Return (X, Y) of the center of cell containing provided text 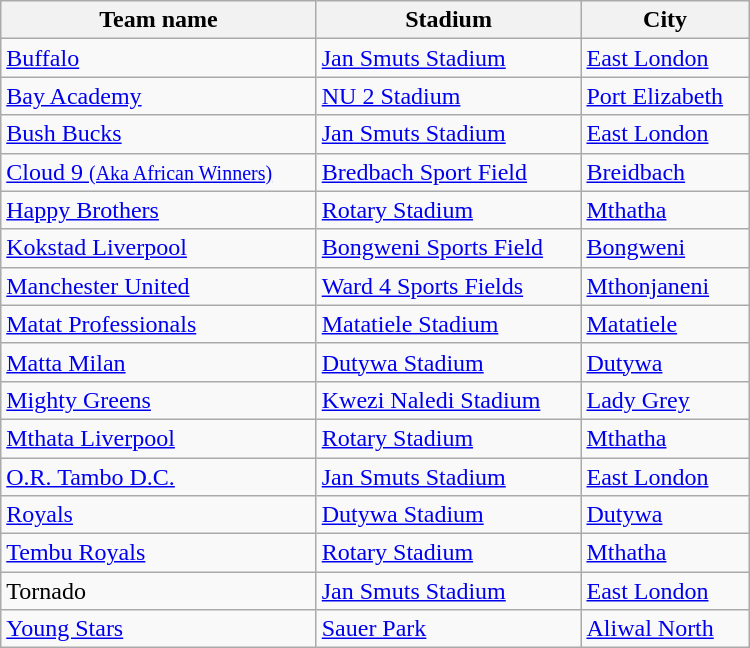
Buffalo (158, 58)
Breidbach (665, 172)
Bay Academy (158, 96)
Happy Brothers (158, 210)
Bongweni (665, 248)
Matta Milan (158, 362)
O.R. Tambo D.C. (158, 477)
Mthonjaneni (665, 286)
Kwezi Naledi Stadium (448, 400)
Bongweni Sports Field (448, 248)
Royals (158, 515)
City (665, 20)
NU 2 Stadium (448, 96)
Matatiele Stadium (448, 324)
Team name (158, 20)
Cloud 9 (Aka African Winners) (158, 172)
Port Elizabeth (665, 96)
Young Stars (158, 629)
Kokstad Liverpool (158, 248)
Matat Professionals (158, 324)
Ward 4 Sports Fields (448, 286)
Lady Grey (665, 400)
Mthata Liverpool (158, 438)
Bush Bucks (158, 134)
Tembu Royals (158, 553)
Aliwal North (665, 629)
Mighty Greens (158, 400)
Stadium (448, 20)
Tornado (158, 591)
Matatiele (665, 324)
Manchester United (158, 286)
Sauer Park (448, 629)
Bredbach Sport Field (448, 172)
